Provide the [X, Y] coordinate of the cell's center where the given text is located.  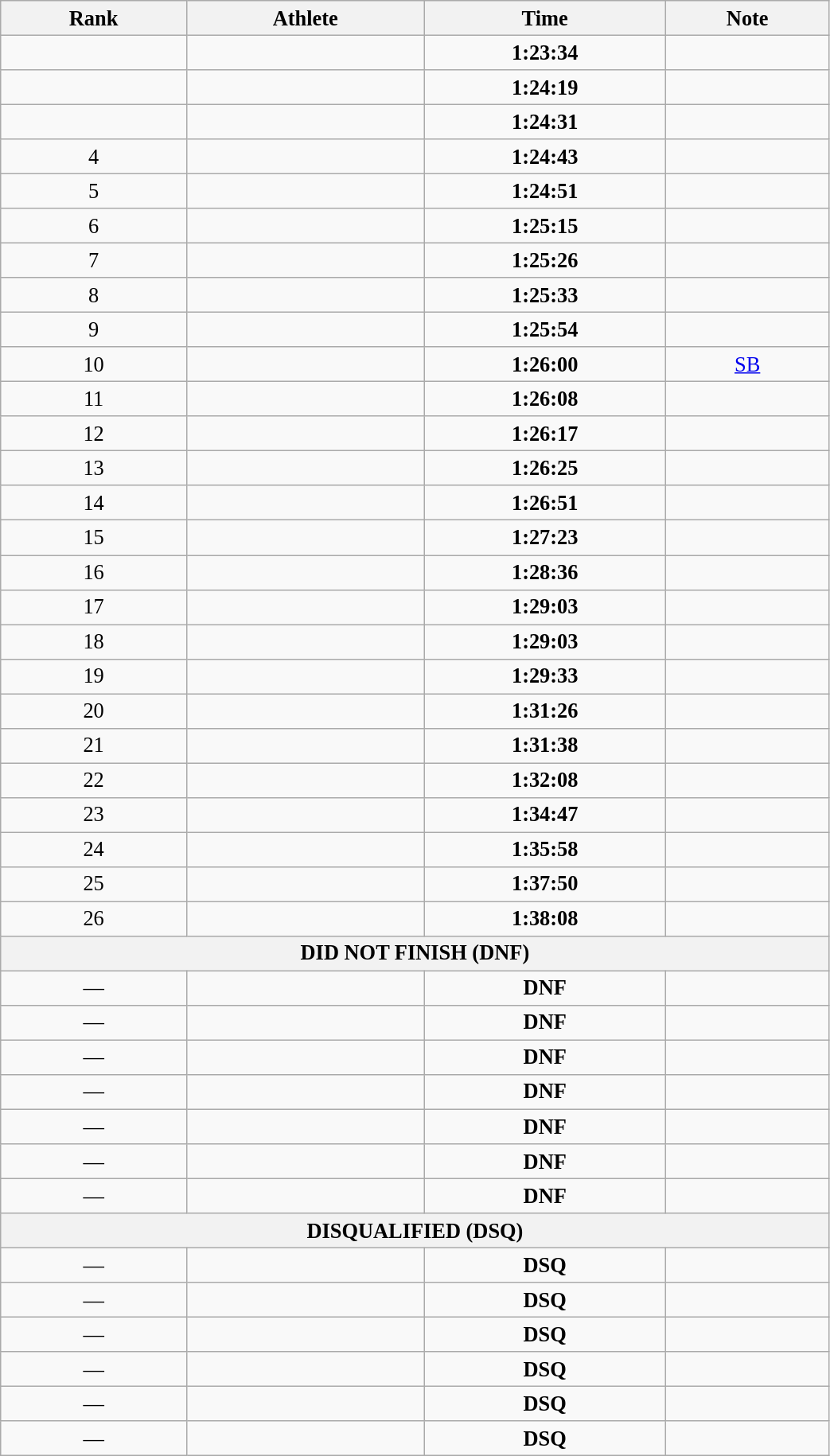
1:26:51 [544, 503]
15 [94, 538]
SB [747, 364]
12 [94, 434]
9 [94, 329]
11 [94, 399]
1:23:34 [544, 53]
1:25:15 [544, 226]
1:32:08 [544, 780]
5 [94, 191]
1:31:26 [544, 710]
20 [94, 710]
1:31:38 [544, 746]
DISQUALIFIED (DSQ) [415, 1230]
1:29:33 [544, 676]
1:38:08 [544, 919]
1:26:25 [544, 468]
1:25:54 [544, 329]
26 [94, 919]
1:37:50 [544, 884]
DID NOT FINISH (DNF) [415, 953]
Time [544, 18]
1:35:58 [544, 849]
1:24:19 [544, 87]
19 [94, 676]
14 [94, 503]
25 [94, 884]
1:27:23 [544, 538]
13 [94, 468]
21 [94, 746]
16 [94, 572]
24 [94, 849]
23 [94, 815]
17 [94, 607]
1:34:47 [544, 815]
Rank [94, 18]
Athlete [306, 18]
1:26:17 [544, 434]
10 [94, 364]
1:26:08 [544, 399]
1:25:33 [544, 295]
6 [94, 226]
18 [94, 641]
1:24:51 [544, 191]
1:28:36 [544, 572]
4 [94, 157]
22 [94, 780]
1:24:43 [544, 157]
7 [94, 260]
1:25:26 [544, 260]
1:24:31 [544, 122]
Note [747, 18]
1:26:00 [544, 364]
8 [94, 295]
